Return (X, Y) of the center of cell containing provided text 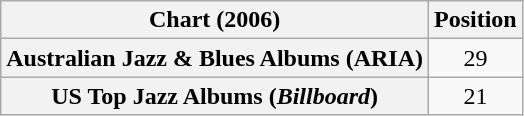
21 (476, 96)
29 (476, 58)
US Top Jazz Albums (Billboard) (215, 96)
Position (476, 20)
Australian Jazz & Blues Albums (ARIA) (215, 58)
Chart (2006) (215, 20)
